Provide the [X, Y] coordinate of the cell's center where the given text is located.  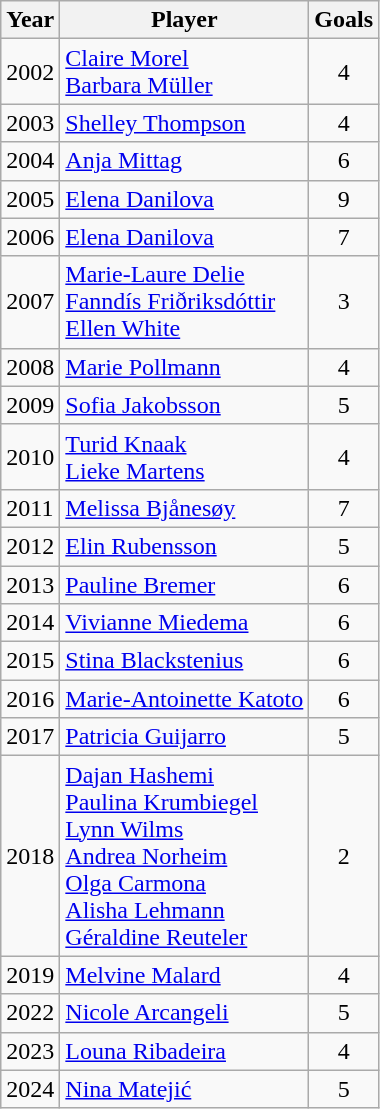
2010 [30, 456]
Stina Blackstenius [184, 661]
Melissa Bjånesøy [184, 508]
2022 [30, 1013]
Sofia Jakobsson [184, 405]
Claire Morel Barbara Müller [184, 72]
Anja Mittag [184, 161]
Louna Ribadeira [184, 1051]
2015 [30, 661]
Dajan Hashemi Paulina Krumbiegel Lynn Wilms Andrea Norheim Olga Carmona Alisha Lehmann Géraldine Reuteler [184, 856]
Goals [344, 20]
2002 [30, 72]
9 [344, 199]
2005 [30, 199]
Melvine Malard [184, 975]
Elin Rubensson [184, 546]
2017 [30, 737]
Marie-Antoinette Katoto [184, 699]
2011 [30, 508]
2008 [30, 367]
2016 [30, 699]
Year [30, 20]
2013 [30, 585]
Nina Matejić [184, 1089]
Turid Knaak Lieke Martens [184, 456]
Player [184, 20]
2024 [30, 1089]
2019 [30, 975]
Nicole Arcangeli [184, 1013]
Marie Pollmann [184, 367]
3 [344, 302]
2014 [30, 623]
2 [344, 856]
Pauline Bremer [184, 585]
Vivianne Miedema [184, 623]
Shelley Thompson [184, 123]
2023 [30, 1051]
2018 [30, 856]
2006 [30, 237]
2003 [30, 123]
2004 [30, 161]
2012 [30, 546]
2009 [30, 405]
2007 [30, 302]
Marie-Laure Delie Fanndís Friðriksdóttir Ellen White [184, 302]
Patricia Guijarro [184, 737]
